Search for the cell housing the specified text and yield its (x, y) center coordinate. 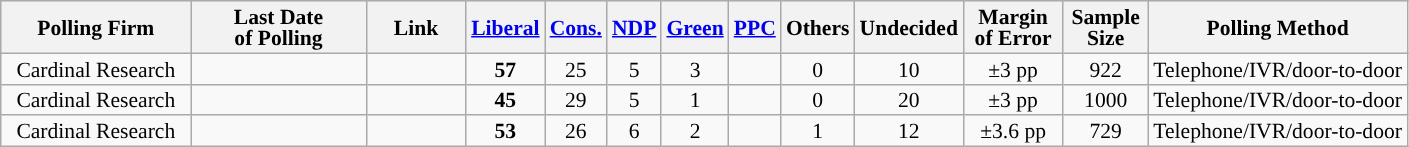
PPC (755, 27)
1000 (1106, 100)
922 (1106, 68)
±3.6 pp (1013, 132)
2 (694, 132)
Polling Firm (96, 27)
Green (694, 27)
57 (505, 68)
Marginof Error (1013, 27)
SampleSize (1106, 27)
45 (505, 100)
Polling Method (1278, 27)
Last Dateof Polling (278, 27)
53 (505, 132)
Link (416, 27)
6 (634, 132)
Cons. (576, 27)
Undecided (909, 27)
20 (909, 100)
Liberal (505, 27)
NDP (634, 27)
3 (694, 68)
729 (1106, 132)
Others (818, 27)
10 (909, 68)
26 (576, 132)
25 (576, 68)
12 (909, 132)
29 (576, 100)
